Return (x, y) of the center of cell containing provided text 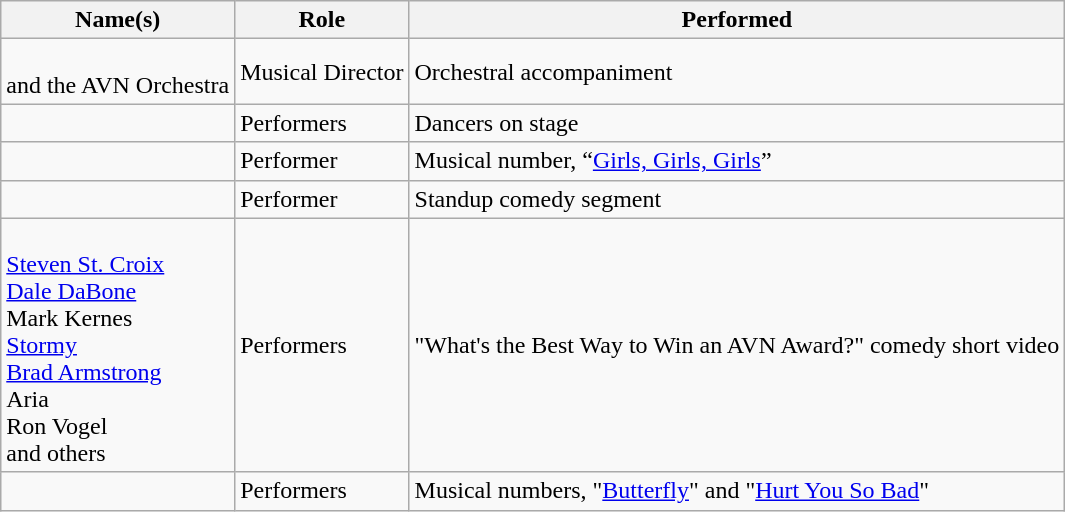
and the AVN Orchestra (118, 72)
Musical number, “Girls, Girls, Girls” (737, 161)
Standup comedy segment (737, 199)
Steven St. CroixDale DaBone Mark Kernes Stormy Brad ArmstrongAriaRon Vogel and others (118, 345)
Dancers on stage (737, 123)
Role (322, 20)
Performed (737, 20)
Name(s) (118, 20)
"What's the Best Way to Win an AVN Award?" comedy short video (737, 345)
Musical numbers, "Butterfly" and "Hurt You So Bad" (737, 491)
Orchestral accompaniment (737, 72)
Musical Director (322, 72)
